Identify which cell holds the provided text, then report its (x, y) central coordinate. 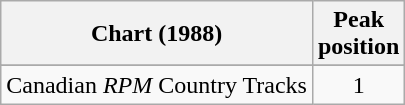
1 (358, 85)
Chart (1988) (157, 34)
Peakposition (358, 34)
Canadian RPM Country Tracks (157, 85)
